For the text-containing cell, return its midpoint in (X, Y) coordinate format. 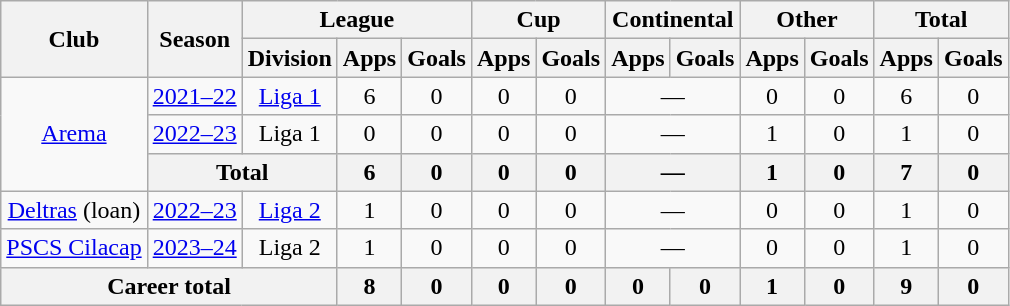
8 (369, 286)
Season (194, 39)
2021–22 (194, 96)
9 (906, 286)
Career total (170, 286)
Cup (538, 20)
PSCS Cilacap (74, 248)
7 (906, 172)
Deltras (loan) (74, 210)
Club (74, 39)
2023–24 (194, 248)
Arema (74, 134)
League (356, 20)
Continental (673, 20)
Division (290, 58)
Other (807, 20)
